Extract the [X, Y] coordinate from the center of the cell holding the provided text.  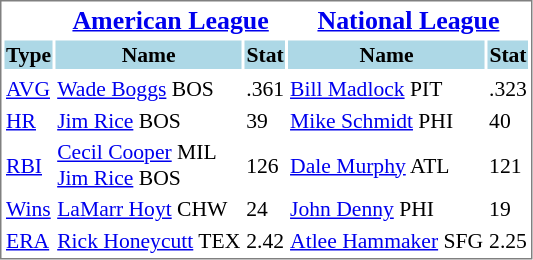
HR [28, 120]
.361 [266, 89]
19 [508, 209]
John Denny PHI [387, 209]
Bill Madlock PIT [387, 89]
Jim Rice BOS [149, 120]
National League [409, 20]
RBI [28, 165]
Type [28, 54]
40 [508, 120]
Dale Murphy ATL [387, 165]
24 [266, 209]
Rick Honeycutt TEX [149, 240]
126 [266, 165]
AVG [28, 89]
Atlee Hammaker SFG [387, 240]
Cecil Cooper MILJim Rice BOS [149, 165]
2.25 [508, 240]
LaMarr Hoyt CHW [149, 209]
39 [266, 120]
Wins [28, 209]
Wade Boggs BOS [149, 89]
121 [508, 165]
Mike Schmidt PHI [387, 120]
2.42 [266, 240]
American League [171, 20]
.323 [508, 89]
ERA [28, 240]
